Return the (X, Y) coordinate for the center point of the cell that contains the specified text.  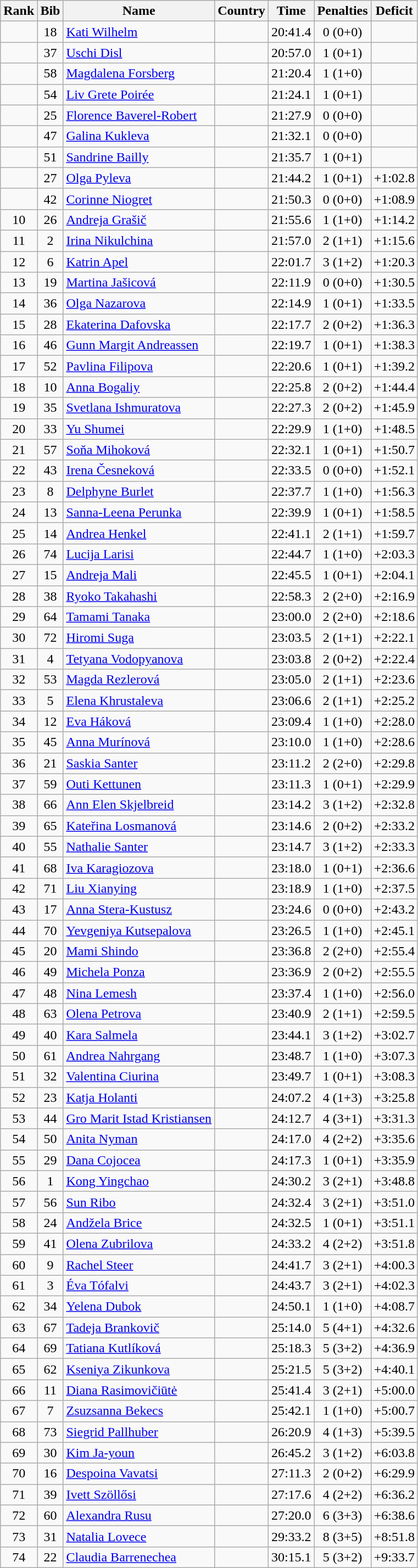
+4:00.3 (394, 1264)
+1:20.3 (394, 262)
Kim Ja-youn (139, 1453)
+1:59.7 (394, 533)
+2:16.9 (394, 596)
22:45.5 (291, 575)
+9:33.7 (394, 1557)
25:14.0 (291, 1328)
Bib (51, 11)
23:44.1 (291, 1035)
23:48.7 (291, 1056)
+1:48.5 (394, 429)
Ivett Szöllősi (139, 1494)
20:41.4 (291, 32)
21:24.1 (291, 94)
Gro Marit Istad Kristiansen (139, 1118)
23:14.2 (291, 805)
24:12.7 (291, 1118)
+1:14.2 (394, 220)
Despoina Vavatsi (139, 1474)
23:36.9 (291, 972)
21:55.6 (291, 220)
29:33.2 (291, 1536)
27:11.3 (291, 1474)
Siegrid Pallhuber (139, 1432)
Rank (19, 11)
+4:32.6 (394, 1328)
Tetyana Vodopyanova (139, 659)
24:41.7 (291, 1264)
+1:58.5 (394, 512)
22:32.1 (291, 450)
5 (4+1) (343, 1328)
22:20.6 (291, 366)
Magdalena Forsberg (139, 74)
Kati Wilhelm (139, 32)
Zsuzsanna Bekecs (139, 1411)
Time (291, 11)
+4:40.1 (394, 1369)
Deficit (394, 11)
24:33.2 (291, 1244)
Ryoko Takahashi (139, 596)
Kong Yingchao (139, 1181)
26:45.2 (291, 1453)
+4:02.3 (394, 1286)
4 (3+1) (343, 1118)
Andrea Henkel (139, 533)
+1:02.8 (394, 178)
23:09.4 (291, 721)
23:36.8 (291, 951)
Martina Jašicová (139, 283)
Kara Salmela (139, 1035)
+4:36.9 (394, 1348)
+1:44.4 (394, 387)
+6:38.6 (394, 1515)
Tamami Tanaka (139, 617)
21:44.2 (291, 178)
Tadeja Brankovič (139, 1328)
+3:51.8 (394, 1244)
Alexandra Rusu (139, 1515)
22:01.7 (291, 262)
Anna Murínová (139, 742)
+2:33.2 (394, 826)
22:41.1 (291, 533)
27:17.6 (291, 1494)
Andreja Mali (139, 575)
Pavlina Filipova (139, 366)
22:14.9 (291, 304)
+6:36.2 (394, 1494)
Katrin Apel (139, 262)
Mami Shindo (139, 951)
2 (51, 240)
22:29.9 (291, 429)
23:40.9 (291, 1014)
+1:38.3 (394, 345)
Uschi Disl (139, 53)
Country (242, 11)
24:17.3 (291, 1160)
+3:31.3 (394, 1118)
23:26.5 (291, 931)
+2:18.6 (394, 617)
Galina Kukleva (139, 136)
+3:07.3 (394, 1056)
Andreja Grašič (139, 220)
23:03.5 (291, 638)
+5:00.7 (394, 1411)
+1:36.3 (394, 324)
+2:33.3 (394, 847)
23:10.0 (291, 742)
+3:51.0 (394, 1202)
23:18.0 (291, 867)
23:14.6 (291, 826)
Nina Lemesh (139, 993)
+3:35.9 (394, 1160)
Soňa Mihoková (139, 450)
23:05.0 (291, 680)
Irina Nikulchina (139, 240)
+2:55.5 (394, 972)
+1:15.6 (394, 240)
22:27.3 (291, 408)
26:20.9 (291, 1432)
1 (51, 1181)
Eva Háková (139, 721)
+1:45.9 (394, 408)
+6:03.8 (394, 1453)
Saskia Santer (139, 763)
+3:48.8 (394, 1181)
+3:35.6 (394, 1139)
22:58.3 (291, 596)
Nathalie Santer (139, 847)
24:32.5 (291, 1223)
23:37.4 (291, 993)
21:20.4 (291, 74)
24:07.2 (291, 1097)
6 (51, 262)
+1:50.7 (394, 450)
Olena Zubrilova (139, 1244)
23:18.9 (291, 888)
Anna Stera-Kustusz (139, 909)
+2:55.4 (394, 951)
24:50.1 (291, 1307)
+2:29.9 (394, 784)
Corinne Niogret (139, 199)
+1:52.1 (394, 471)
Name (139, 11)
Liv Grete Poirée (139, 94)
22:39.9 (291, 512)
+2:59.5 (394, 1014)
+2:29.8 (394, 763)
Olga Pyleva (139, 178)
Irena Česneková (139, 471)
Lucija Larisi (139, 554)
21:57.0 (291, 240)
8 (51, 491)
+1:56.3 (394, 491)
22:11.9 (291, 283)
+2:25.2 (394, 701)
+5:00.0 (394, 1390)
+2:23.6 (394, 680)
22:19.7 (291, 345)
23:06.6 (291, 701)
Andžela Brice (139, 1223)
+5:39.5 (394, 1432)
Michela Ponza (139, 972)
Éva Tófalvi (139, 1286)
+1:08.9 (394, 199)
21:35.7 (291, 157)
+2:56.0 (394, 993)
Kateřina Losmanová (139, 826)
23:11.3 (291, 784)
22:44.7 (291, 554)
Anita Nyman (139, 1139)
Diana Rasimovičiūtė (139, 1390)
7 (51, 1411)
+3:51.1 (394, 1223)
27:20.0 (291, 1515)
+3:25.8 (394, 1097)
Yu Shumei (139, 429)
22:33.5 (291, 471)
21:27.9 (291, 115)
Sandrine Bailly (139, 157)
Delphyne Burlet (139, 491)
+3:02.7 (394, 1035)
Rachel Steer (139, 1264)
25:21.5 (291, 1369)
+1:39.2 (394, 366)
8 (3+5) (343, 1536)
+2:22.4 (394, 659)
Gunn Margit Andreassen (139, 345)
+2:36.6 (394, 867)
5 (51, 701)
+2:22.1 (394, 638)
30:15.1 (291, 1557)
22:17.7 (291, 324)
Ann Elen Skjelbreid (139, 805)
23:11.2 (291, 763)
+8:51.8 (394, 1536)
Anna Bogaliy (139, 387)
+2:28.0 (394, 721)
9 (51, 1264)
Kseniya Zikunkova (139, 1369)
25:41.4 (291, 1390)
25:42.1 (291, 1411)
+2:04.1 (394, 575)
Outi Kettunen (139, 784)
+3:08.3 (394, 1077)
+2:37.5 (394, 888)
Katja Holanti (139, 1097)
25:18.3 (291, 1348)
Hiromi Suga (139, 638)
+2:03.3 (394, 554)
22:25.8 (291, 387)
23:49.7 (291, 1077)
20:57.0 (291, 53)
23:00.0 (291, 617)
Andrea Nahrgang (139, 1056)
24:43.7 (291, 1286)
23:03.8 (291, 659)
Liu Xianying (139, 888)
+4:08.7 (394, 1307)
Dana Cojocea (139, 1160)
Elena Khrustaleva (139, 701)
Olga Nazarova (139, 304)
3 (51, 1286)
Natalia Lovece (139, 1536)
+2:28.6 (394, 742)
6 (3+3) (343, 1515)
Valentina Ciurina (139, 1077)
23:14.7 (291, 847)
+1:30.5 (394, 283)
Olena Petrova (139, 1014)
Sun Ribo (139, 1202)
+6:29.9 (394, 1474)
Iva Karagiozova (139, 867)
Penalties (343, 11)
Tatiana Kutlíková (139, 1348)
21:32.1 (291, 136)
+2:45.1 (394, 931)
24:32.4 (291, 1202)
Svetlana Ishmuratova (139, 408)
22:37.7 (291, 491)
Florence Baverel-Robert (139, 115)
Sanna-Leena Perunka (139, 512)
24:17.0 (291, 1139)
+2:32.8 (394, 805)
4 (51, 659)
24:30.2 (291, 1181)
Yevgeniya Kutsepalova (139, 931)
Ekaterina Dafovska (139, 324)
23:24.6 (291, 909)
21:50.3 (291, 199)
+2:43.2 (394, 909)
Yelena Dubok (139, 1307)
Magda Rezlerová (139, 680)
Claudia Barrenechea (139, 1557)
+1:33.5 (394, 304)
